Pinpoint the cell where the given text exists, returning its [X, Y] midpoint coordinate. 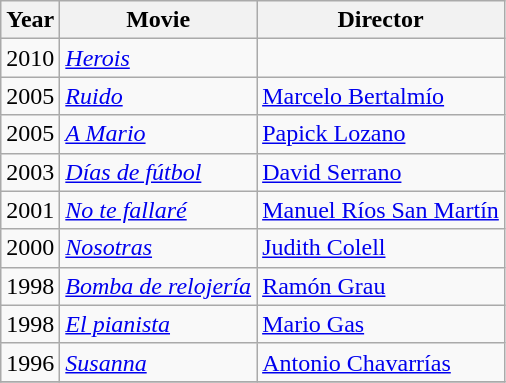
Year [30, 20]
Antonio Chavarrías [381, 362]
Bomba de relojería [158, 286]
Director [381, 20]
2010 [30, 58]
Movie [158, 20]
Judith Colell [381, 248]
Susanna [158, 362]
2000 [30, 248]
2001 [30, 210]
Mario Gas [381, 324]
Papick Lozano [381, 134]
El pianista [158, 324]
Nosotras [158, 248]
David Serrano [381, 172]
Manuel Ríos San Martín [381, 210]
A Mario [158, 134]
Ramón Grau [381, 286]
No te fallaré [158, 210]
1996 [30, 362]
2003 [30, 172]
Ruido [158, 96]
Marcelo Bertalmío [381, 96]
Herois [158, 58]
Días de fútbol [158, 172]
